Locate the cell with the specified text and output its [X, Y] center coordinate. 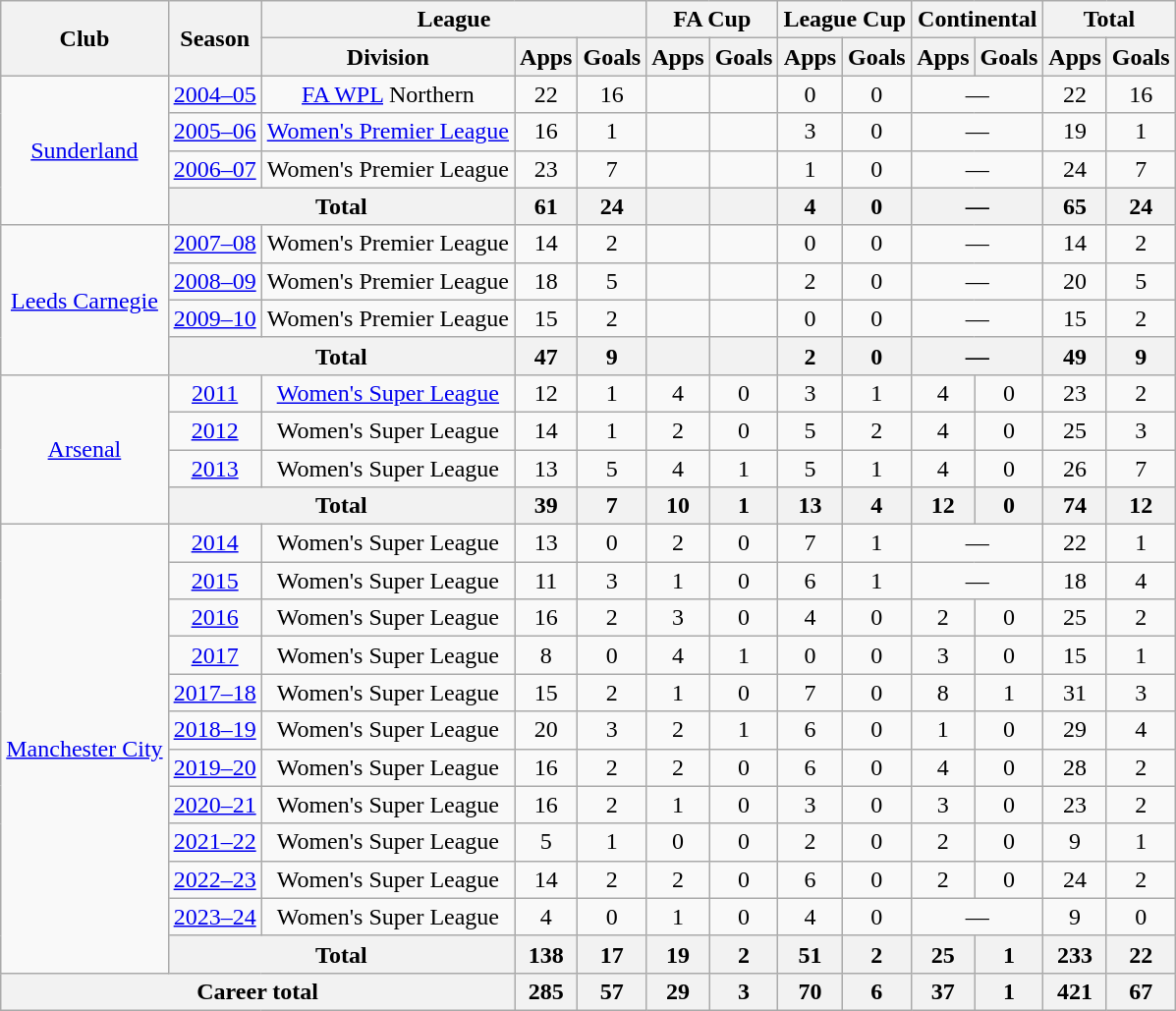
2022–23 [214, 879]
2016 [214, 618]
League Cup [845, 20]
2012 [214, 430]
2013 [214, 469]
Season [214, 38]
2017 [214, 655]
11 [546, 581]
10 [678, 506]
421 [1075, 991]
51 [810, 954]
2020–21 [214, 805]
Continental [978, 20]
FA WPL Northern [387, 94]
Division [387, 57]
2007–08 [214, 244]
70 [810, 991]
2011 [214, 393]
285 [546, 991]
Sunderland [84, 150]
17 [612, 954]
Leeds Carnegie [84, 300]
31 [1075, 693]
2017–18 [214, 693]
138 [546, 954]
37 [943, 991]
67 [1141, 991]
Club [84, 38]
2023–24 [214, 917]
Manchester City [84, 749]
2019–20 [214, 767]
FA Cup [712, 20]
57 [612, 991]
2015 [214, 581]
61 [546, 206]
2004–05 [214, 94]
2006–07 [214, 169]
39 [546, 506]
2009–10 [214, 318]
2005–06 [214, 132]
2018–19 [214, 730]
2008–09 [214, 281]
65 [1075, 206]
Career total [257, 991]
2014 [214, 543]
28 [1075, 767]
47 [546, 356]
26 [1075, 469]
49 [1075, 356]
2021–22 [214, 842]
74 [1075, 506]
233 [1075, 954]
League [454, 20]
Arsenal [84, 449]
